Pinpoint the cell where the given text exists, returning its (x, y) midpoint coordinate. 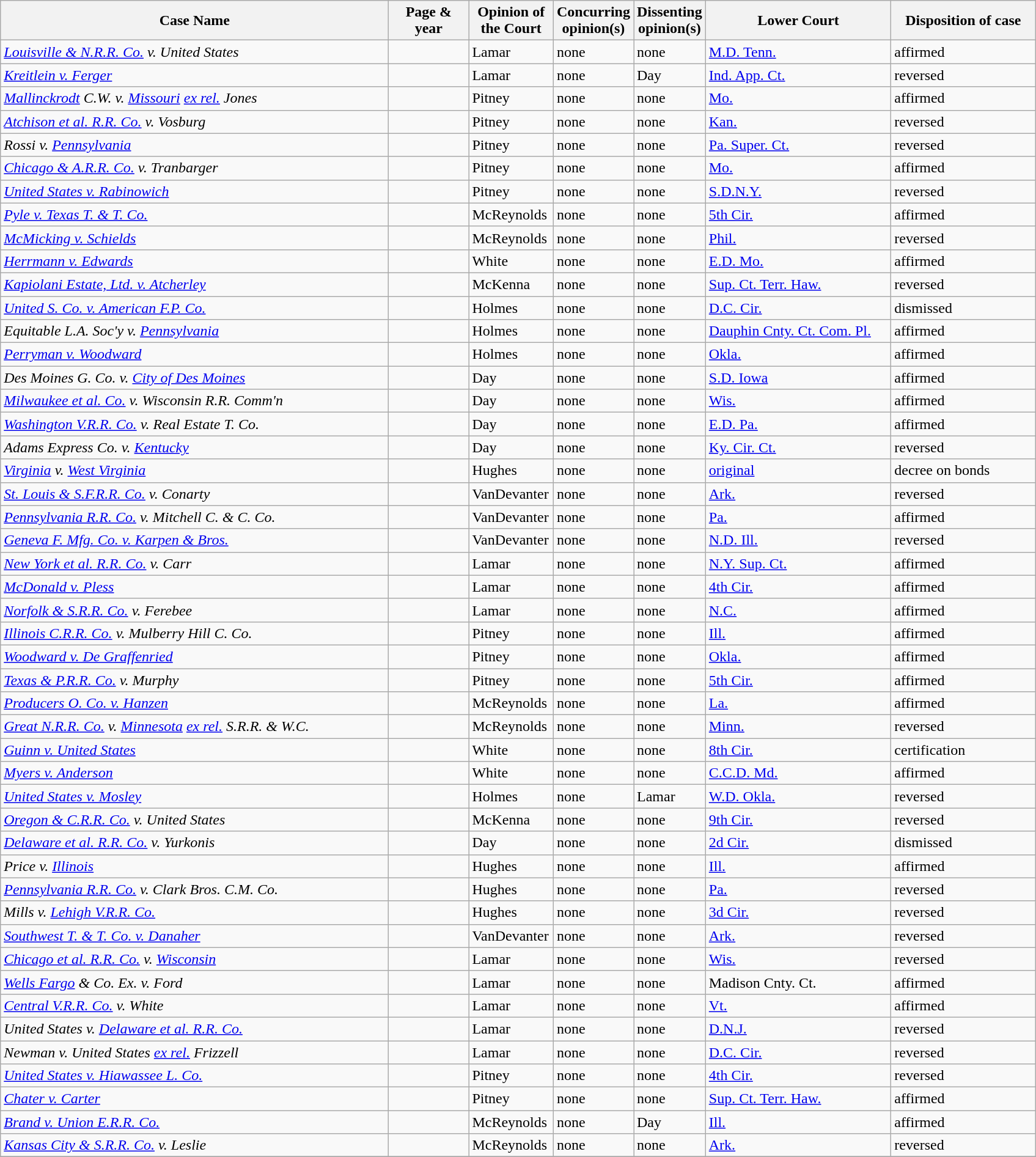
original (798, 471)
Woodward v. De Graffenried (194, 656)
Newman v. United States ex rel. Frizzell (194, 1052)
Mills v. Lehigh V.R.R. Co. (194, 913)
Rossi v. Pennsylvania (194, 145)
Illinois C.R.R. Co. v. Mulberry Hill C. Co. (194, 633)
Geneva F. Mfg. Co. v. Karpen & Bros. (194, 540)
Kan. (798, 122)
Opinion of the Court (511, 21)
N.C. (798, 610)
New York et al. R.R. Co. v. Carr (194, 564)
United States v. Rabinowich (194, 191)
Ind. App. Ct. (798, 75)
Phil. (798, 238)
Norfolk & S.R.R. Co. v. Ferebee (194, 610)
La. (798, 703)
decree on bonds (963, 471)
M.D. Tenn. (798, 52)
Brand v. Union E.R.R. Co. (194, 1122)
Chater v. Carter (194, 1099)
Perryman v. Woodward (194, 354)
Adams Express Co. v. Kentucky (194, 447)
S.D.N.Y. (798, 191)
Louisville & N.R.R. Co. v. United States (194, 52)
Minn. (798, 727)
Vt. (798, 1005)
Washington V.R.R. Co. v. Real Estate T. Co. (194, 424)
United States v. Hiawassee L. Co. (194, 1076)
Southwest T. & T. Co. v. Danaher (194, 936)
Mallinckrodt C.W. v. Missouri ex rel. Jones (194, 98)
Kansas City & S.R.R. Co. v. Leslie (194, 1145)
certification (963, 750)
Equitable L.A. Soc'y v. Pennsylvania (194, 331)
Pa. Super. Ct. (798, 145)
Pyle v. Texas T. & T. Co. (194, 215)
Oregon & C.R.R. Co. v. United States (194, 820)
McDonald v. Pless (194, 587)
United States v. Mosley (194, 796)
Page & year (429, 21)
Herrmann v. Edwards (194, 261)
E.D. Mo. (798, 261)
Central V.R.R. Co. v. White (194, 1005)
Virginia v. West Virginia (194, 471)
McMicking v. Schields (194, 238)
Texas & P.R.R. Co. v. Murphy (194, 680)
Dauphin Cnty. Ct. Com. Pl. (798, 331)
Kapiolani Estate, Ltd. v. Atcherley (194, 284)
Ky. Cir. Ct. (798, 447)
Chicago et al. R.R. Co. v. Wisconsin (194, 959)
Des Moines G. Co. v. City of Des Moines (194, 378)
N.D. Ill. (798, 540)
N.Y. Sup. Ct. (798, 564)
Pennsylvania R.R. Co. v. Clark Bros. C.M. Co. (194, 889)
United S. Co. v. American F.P. Co. (194, 307)
St. Louis & S.F.R.R. Co. v. Conarty (194, 494)
United States v. Delaware et al. R.R. Co. (194, 1029)
Price v. Illinois (194, 866)
Case Name (194, 21)
Concurring opinion(s) (593, 21)
Lower Court (798, 21)
2d Cir. (798, 843)
Atchison et al. R.R. Co. v. Vosburg (194, 122)
Madison Cnty. Ct. (798, 982)
E.D. Pa. (798, 424)
Kreitlein v. Ferger (194, 75)
Milwaukee et al. Co. v. Wisconsin R.R. Comm'n (194, 401)
Disposition of case (963, 21)
8th Cir. (798, 750)
Myers v. Anderson (194, 773)
Great N.R.R. Co. v. Minnesota ex rel. S.R.R. & W.C. (194, 727)
9th Cir. (798, 820)
Pennsylvania R.R. Co. v. Mitchell C. & C. Co. (194, 517)
C.C.D. Md. (798, 773)
Producers O. Co. v. Hanzen (194, 703)
Delaware et al. R.R. Co. v. Yurkonis (194, 843)
W.D. Okla. (798, 796)
Wells Fargo & Co. Ex. v. Ford (194, 982)
3d Cir. (798, 913)
Guinn v. United States (194, 750)
Dissenting opinion(s) (669, 21)
S.D. Iowa (798, 378)
Chicago & A.R.R. Co. v. Tranbarger (194, 168)
D.N.J. (798, 1029)
